Identify which cell holds the provided text, then report its (X, Y) central coordinate. 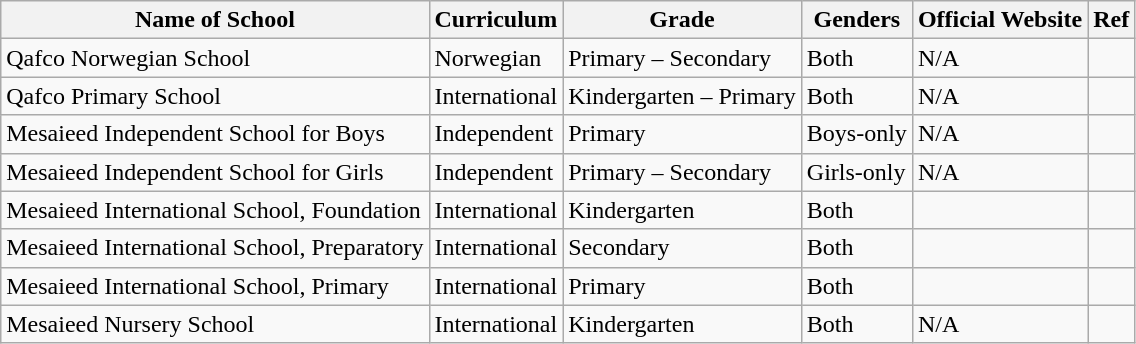
Kindergarten – Primary (682, 96)
Mesaieed Independent School for Boys (215, 134)
Grade (682, 20)
Mesaieed International School, Preparatory (215, 248)
Mesaieed Nursery School (215, 324)
Secondary (682, 248)
Mesaieed Independent School for Girls (215, 172)
Norwegian (496, 58)
Name of School (215, 20)
Qafco Primary School (215, 96)
Official Website (1000, 20)
Girls-only (856, 172)
Curriculum (496, 20)
Boys-only (856, 134)
Mesaieed International School, Foundation (215, 210)
Qafco Norwegian School (215, 58)
Ref (1112, 20)
Mesaieed International School, Primary (215, 286)
Genders (856, 20)
